Return [x, y] of the center of cell containing provided text 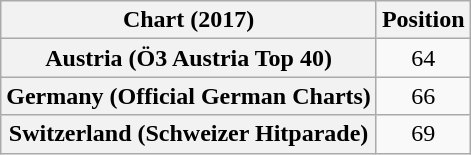
64 [423, 58]
69 [423, 134]
Switzerland (Schweizer Hitparade) [189, 134]
Position [423, 20]
Germany (Official German Charts) [189, 96]
Austria (Ö3 Austria Top 40) [189, 58]
66 [423, 96]
Chart (2017) [189, 20]
